Extract the (X, Y) coordinate from the center of the cell holding the provided text.  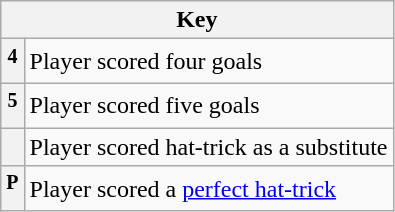
Player scored a perfect hat-trick (208, 188)
5 (12, 106)
Player scored hat-trick as a substitute (208, 147)
P (12, 188)
Player scored four goals (208, 62)
Player scored five goals (208, 106)
Key (197, 20)
4 (12, 62)
